For the text-containing cell, return its midpoint in [x, y] coordinate format. 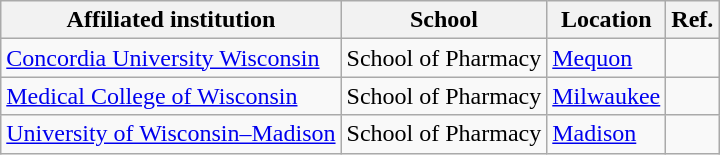
Affiliated institution [171, 20]
School [444, 20]
Milwaukee [606, 96]
Medical College of Wisconsin [171, 96]
Ref. [692, 20]
Concordia University Wisconsin [171, 58]
Location [606, 20]
Mequon [606, 58]
University of Wisconsin–Madison [171, 134]
Madison [606, 134]
